Detect which cell encompasses the target text, then output its [x, y] center coordinate. 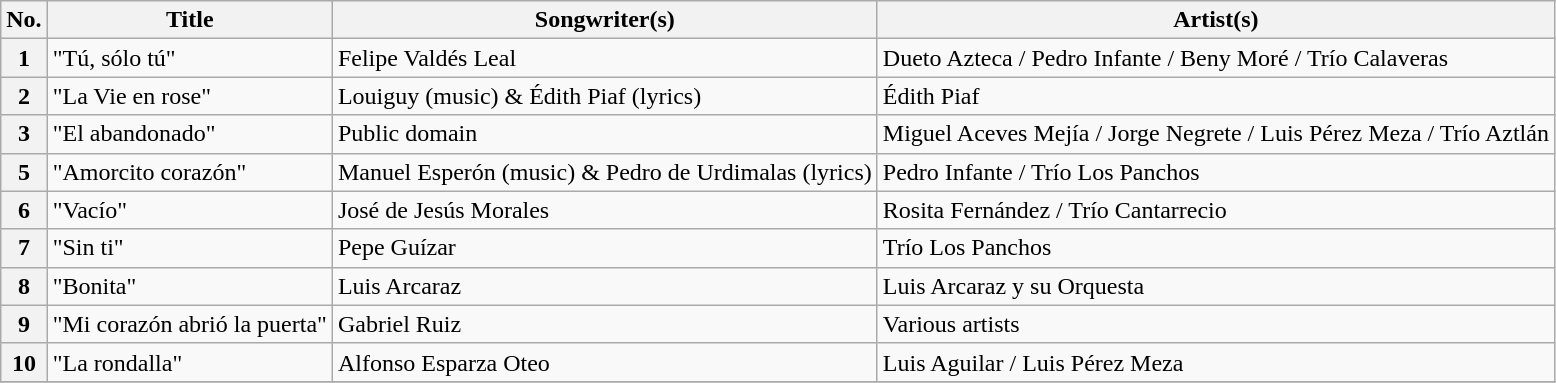
7 [24, 248]
Rosita Fernández / Trío Cantarrecio [1216, 210]
Pepe Guízar [604, 248]
Alfonso Esparza Oteo [604, 362]
"Tú, sólo tú" [190, 58]
6 [24, 210]
Manuel Esperón (music) & Pedro de Urdimalas (lyrics) [604, 172]
Various artists [1216, 324]
"Amorcito corazón" [190, 172]
9 [24, 324]
"Mi corazón abrió la puerta" [190, 324]
10 [24, 362]
5 [24, 172]
"El abandonado" [190, 134]
No. [24, 20]
3 [24, 134]
"La rondalla" [190, 362]
Public domain [604, 134]
Artist(s) [1216, 20]
"La Vie en rose" [190, 96]
Felipe Valdés Leal [604, 58]
Pedro Infante / Trío Los Panchos [1216, 172]
Trío Los Panchos [1216, 248]
Songwriter(s) [604, 20]
8 [24, 286]
Dueto Azteca / Pedro Infante / Beny Moré / Trío Calaveras [1216, 58]
Luis Arcaraz [604, 286]
"Sin ti" [190, 248]
"Vacío" [190, 210]
Title [190, 20]
2 [24, 96]
1 [24, 58]
"Bonita" [190, 286]
Édith Piaf [1216, 96]
Luis Aguilar / Luis Pérez Meza [1216, 362]
José de Jesús Morales [604, 210]
Luis Arcaraz y su Orquesta [1216, 286]
Miguel Aceves Mejía / Jorge Negrete / Luis Pérez Meza / Trío Aztlán [1216, 134]
Gabriel Ruiz [604, 324]
Louiguy (music) & Édith Piaf (lyrics) [604, 96]
